Return [x, y] of the center of cell containing provided text 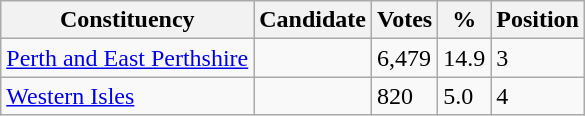
Western Isles [128, 96]
4 [538, 96]
820 [405, 96]
Constituency [128, 20]
Position [538, 20]
Votes [405, 20]
% [464, 20]
Perth and East Perthshire [128, 58]
Candidate [313, 20]
3 [538, 58]
5.0 [464, 96]
14.9 [464, 58]
6,479 [405, 58]
